Scan for the cell matching the given text and deliver its (x, y) coordinate at center. 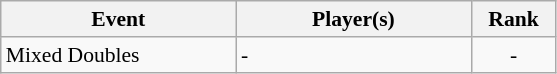
Player(s) (354, 19)
Rank (514, 19)
Mixed Doubles (118, 55)
Event (118, 19)
